Scan for the cell matching the given text and deliver its [X, Y] coordinate at center. 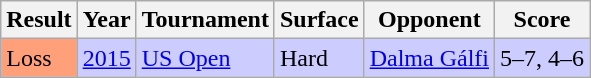
2015 [106, 58]
Tournament [205, 20]
Result [39, 20]
5–7, 4–6 [542, 58]
Score [542, 20]
Loss [39, 58]
US Open [205, 58]
Dalma Gálfi [429, 58]
Year [106, 20]
Opponent [429, 20]
Hard [319, 58]
Surface [319, 20]
